Find where the given text appears and provide that cell's center as (X, Y) coordinate. 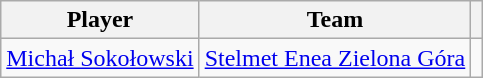
Stelmet Enea Zielona Góra (335, 58)
Player (100, 20)
Michał Sokołowski (100, 58)
Team (335, 20)
